From the cell containing the given text, extract its center point as (x, y) coordinate. 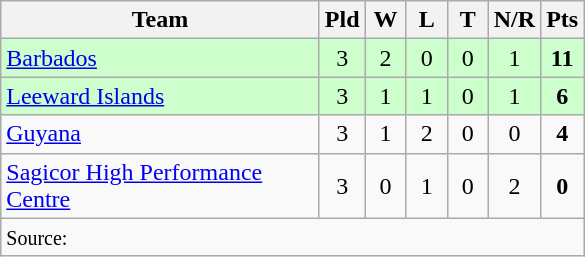
4 (562, 134)
Leeward Islands (160, 96)
T (468, 20)
6 (562, 96)
Sagicor High Performance Centre (160, 186)
Team (160, 20)
Barbados (160, 58)
L (426, 20)
Pld (342, 20)
Source: (292, 237)
N/R (514, 20)
Guyana (160, 134)
11 (562, 58)
W (386, 20)
Pts (562, 20)
